Return (X, Y) of the center of cell containing provided text 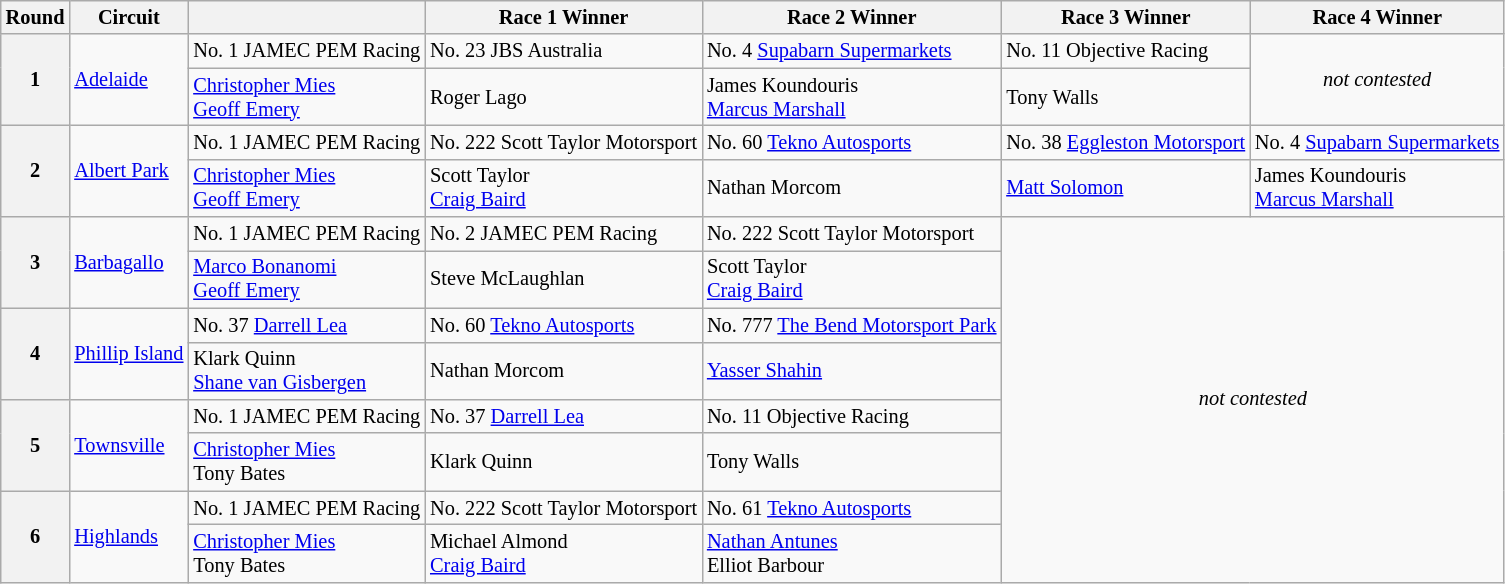
2 (36, 170)
No. 2 JAMEC PEM Racing (564, 234)
Nathan Antunes Elliot Barbour (852, 553)
4 (36, 354)
Race 1 Winner (564, 17)
Yasser Shahin (852, 371)
Adelaide (128, 80)
Roger Lago (564, 97)
No. 777 The Bend Motorsport Park (852, 325)
6 (36, 536)
Race 2 Winner (852, 17)
Townsville (128, 444)
Circuit (128, 17)
Steve McLaughlan (564, 279)
Marco Bonanomi Geoff Emery (306, 279)
No. 23 JBS Australia (564, 51)
No. 61 Tekno Autosports (852, 508)
Matt Solomon (1126, 188)
Race 3 Winner (1126, 17)
Klark Quinn (564, 462)
5 (36, 444)
Michael Almond Craig Baird (564, 553)
Klark Quinn Shane van Gisbergen (306, 371)
3 (36, 262)
Race 4 Winner (1377, 17)
No. 38 Eggleston Motorsport (1126, 142)
Highlands (128, 536)
1 (36, 80)
Phillip Island (128, 354)
Barbagallo (128, 262)
Albert Park (128, 170)
Round (36, 17)
